From the cell containing the given text, extract its center point as [X, Y] coordinate. 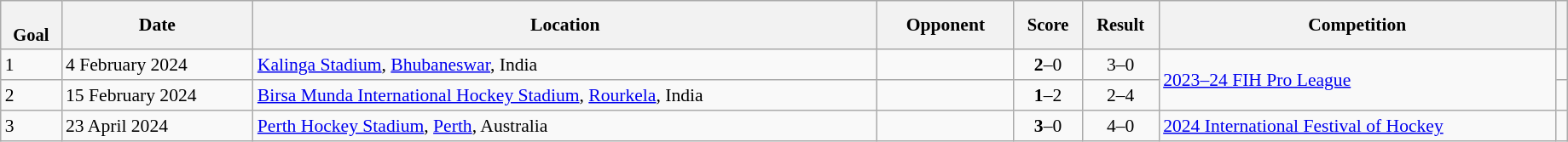
1–2 [1048, 95]
2024 International Festival of Hockey [1357, 126]
Opponent [946, 26]
23 April 2024 [157, 126]
2 [31, 95]
3 [31, 126]
2–4 [1120, 95]
Score [1048, 26]
Location [565, 26]
Perth Hockey Stadium, Perth, Australia [565, 126]
Result [1120, 26]
Goal [31, 26]
15 February 2024 [157, 95]
4 February 2024 [157, 65]
2–0 [1048, 65]
Birsa Munda International Hockey Stadium, Rourkela, India [565, 95]
4–0 [1120, 126]
1 [31, 65]
Kalinga Stadium, Bhubaneswar, India [565, 65]
Date [157, 26]
2023–24 FIH Pro League [1357, 80]
Competition [1357, 26]
